Provide the [x, y] coordinate of the cell's center where the given text is located.  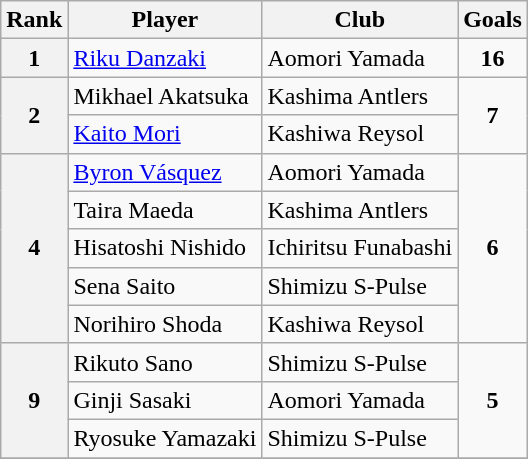
Ryosuke Yamazaki [165, 438]
Mikhael Akatsuka [165, 96]
7 [493, 115]
Byron Vásquez [165, 172]
Taira Maeda [165, 210]
Riku Danzaki [165, 58]
4 [34, 248]
16 [493, 58]
5 [493, 400]
Club [360, 20]
9 [34, 400]
1 [34, 58]
Hisatoshi Nishido [165, 248]
Kaito Mori [165, 134]
Rikuto Sano [165, 362]
Ichiritsu Funabashi [360, 248]
Rank [34, 20]
6 [493, 248]
Player [165, 20]
Goals [493, 20]
Ginji Sasaki [165, 400]
2 [34, 115]
Norihiro Shoda [165, 324]
Sena Saito [165, 286]
